Return the [x, y] coordinate for the center point of the cell that contains the specified text.  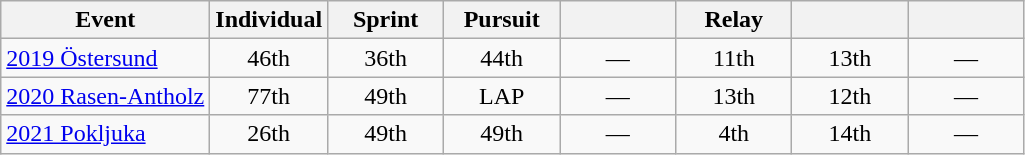
12th [850, 96]
LAP [502, 96]
26th [269, 134]
2020 Rasen-Antholz [106, 96]
Sprint [386, 20]
46th [269, 58]
36th [386, 58]
Event [106, 20]
2021 Pokljuka [106, 134]
Relay [734, 20]
14th [850, 134]
77th [269, 96]
44th [502, 58]
2019 Östersund [106, 58]
11th [734, 58]
4th [734, 134]
Pursuit [502, 20]
Individual [269, 20]
